From the cell containing the given text, extract its center point as [X, Y] coordinate. 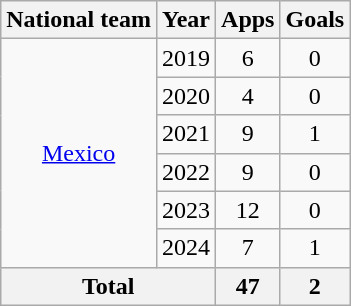
2022 [186, 172]
Year [186, 20]
7 [248, 248]
2020 [186, 96]
Mexico [79, 153]
12 [248, 210]
Goals [315, 20]
Apps [248, 20]
2 [315, 286]
National team [79, 20]
2019 [186, 58]
47 [248, 286]
2023 [186, 210]
4 [248, 96]
6 [248, 58]
2024 [186, 248]
2021 [186, 134]
Total [108, 286]
